Identify which cell holds the provided text, then report its [x, y] central coordinate. 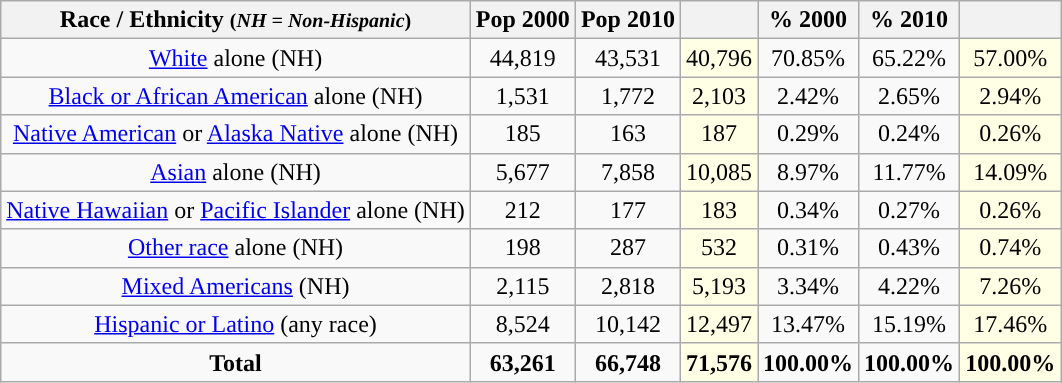
10,142 [628, 324]
40,796 [718, 58]
11.77% [910, 172]
0.24% [910, 134]
2,818 [628, 286]
163 [628, 134]
8.97% [808, 172]
1,772 [628, 96]
13.47% [808, 324]
70.85% [808, 58]
198 [522, 248]
14.09% [1010, 172]
12,497 [718, 324]
0.31% [808, 248]
2,103 [718, 96]
5,193 [718, 286]
66,748 [628, 362]
57.00% [1010, 58]
Mixed Americans (NH) [236, 286]
Hispanic or Latino (any race) [236, 324]
185 [522, 134]
1,531 [522, 96]
0.34% [808, 210]
0.74% [1010, 248]
Asian alone (NH) [236, 172]
212 [522, 210]
4.22% [910, 286]
% 2010 [910, 20]
7.26% [1010, 286]
63,261 [522, 362]
17.46% [1010, 324]
% 2000 [808, 20]
Other race alone (NH) [236, 248]
Native Hawaiian or Pacific Islander alone (NH) [236, 210]
2.94% [1010, 96]
Native American or Alaska Native alone (NH) [236, 134]
Pop 2000 [522, 20]
532 [718, 248]
10,085 [718, 172]
0.43% [910, 248]
3.34% [808, 286]
287 [628, 248]
2.42% [808, 96]
183 [718, 210]
Total [236, 362]
7,858 [628, 172]
Race / Ethnicity (NH = Non-Hispanic) [236, 20]
187 [718, 134]
44,819 [522, 58]
White alone (NH) [236, 58]
5,677 [522, 172]
2,115 [522, 286]
0.27% [910, 210]
15.19% [910, 324]
Black or African American alone (NH) [236, 96]
2.65% [910, 96]
0.29% [808, 134]
Pop 2010 [628, 20]
43,531 [628, 58]
71,576 [718, 362]
177 [628, 210]
8,524 [522, 324]
65.22% [910, 58]
